Locate the cell with the specified text and output its [x, y] center coordinate. 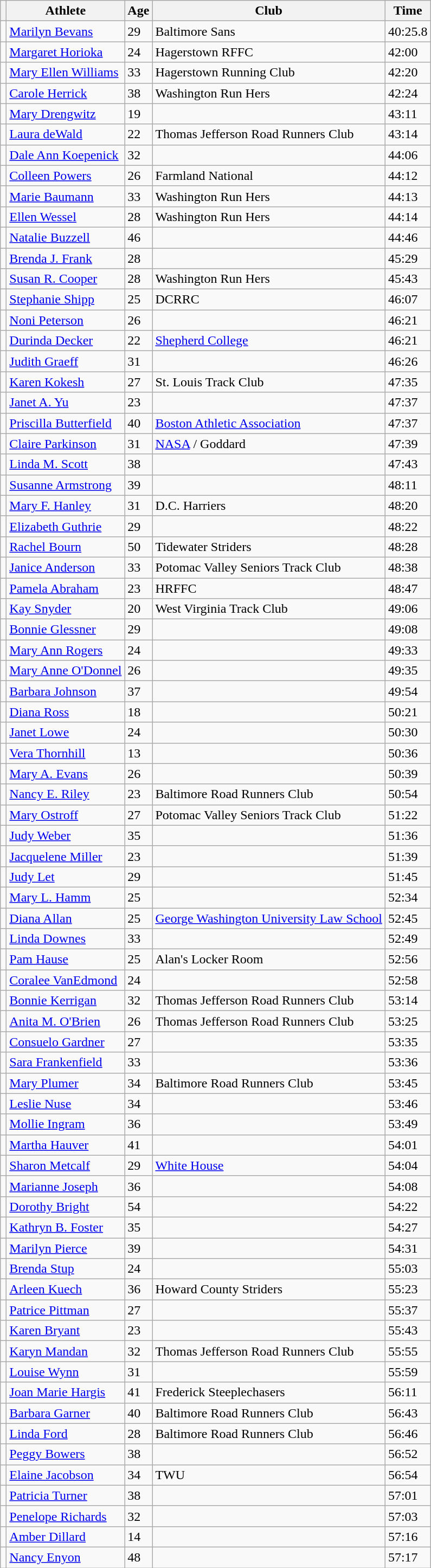
51:22 [408, 815]
46:07 [408, 300]
TWU [269, 1475]
Peggy Bowers [66, 1454]
43:14 [408, 134]
Natalie Buzzell [66, 237]
44:06 [408, 155]
George Washington University Law School [269, 918]
Pam Hause [66, 960]
Claire Parkinson [66, 444]
55:43 [408, 1331]
Stephanie Shipp [66, 300]
Judith Graeff [66, 361]
40:25.8 [408, 31]
48:47 [408, 588]
56:52 [408, 1454]
Arleen Kuech [66, 1290]
48:38 [408, 567]
54:04 [408, 1165]
Janet A. Yu [66, 403]
Barbara Garner [66, 1413]
47:39 [408, 444]
Colleen Powers [66, 176]
Janet Lowe [66, 733]
Penelope Richards [66, 1516]
Linda Downes [66, 939]
57:17 [408, 1557]
50:39 [408, 774]
Sharon Metcalf [66, 1165]
Marie Baumann [66, 196]
55:59 [408, 1372]
20 [139, 609]
Boston Athletic Association [269, 423]
Martha Hauver [66, 1145]
Mary Plumer [66, 1083]
Karyn Mandan [66, 1351]
49:35 [408, 671]
Shepherd College [269, 341]
Sara Frankenfield [66, 1062]
45:43 [408, 279]
Elaine Jacobson [66, 1475]
48:28 [408, 547]
Mary Anne O'Donnel [66, 671]
42:00 [408, 52]
57:03 [408, 1516]
46 [139, 237]
Brenda J. Frank [66, 258]
West Virginia Track Club [269, 609]
57:01 [408, 1495]
52:56 [408, 960]
Mary Ellen Williams [66, 73]
Leslie Nuse [66, 1104]
Mary A. Evans [66, 774]
51:36 [408, 835]
48 [139, 1557]
51:39 [408, 856]
Margaret Horioka [66, 52]
Noni Peterson [66, 320]
53:14 [408, 1001]
49:06 [408, 609]
42:24 [408, 93]
53:35 [408, 1042]
56:11 [408, 1392]
Tidewater Striders [269, 547]
56:54 [408, 1475]
53:45 [408, 1083]
Patricia Turner [66, 1495]
43:11 [408, 114]
13 [139, 753]
D.C. Harriers [269, 506]
49:33 [408, 650]
57:16 [408, 1537]
44:14 [408, 217]
Durinda Decker [66, 341]
37 [139, 691]
Rachel Bourn [66, 547]
Linda Ford [66, 1434]
Nancy Enyon [66, 1557]
Anita M. O'Brien [66, 1021]
Linda M. Scott [66, 464]
Judy Weber [66, 835]
Hagerstown Running Club [269, 73]
19 [139, 114]
Barbara Johnson [66, 691]
52:45 [408, 918]
54:01 [408, 1145]
Judy Let [66, 877]
Bonnie Kerrigan [66, 1001]
49:08 [408, 630]
52:58 [408, 980]
Nancy E. Riley [66, 794]
56:43 [408, 1413]
Karen Bryant [66, 1331]
53:36 [408, 1062]
54 [139, 1207]
49:54 [408, 691]
Susan R. Cooper [66, 279]
Susanne Armstrong [66, 485]
Carole Herrick [66, 93]
Athlete [66, 11]
18 [139, 712]
Dorothy Bright [66, 1207]
Priscilla Butterfield [66, 423]
NASA / Goddard [269, 444]
Mary Ostroff [66, 815]
50:36 [408, 753]
St. Louis Track Club [269, 382]
Janice Anderson [66, 567]
Karen Kokesh [66, 382]
Pamela Abraham [66, 588]
DCRRC [269, 300]
Kathryn B. Foster [66, 1227]
Marianne Joseph [66, 1186]
Coralee VanEdmond [66, 980]
Age [139, 11]
Time [408, 11]
54:27 [408, 1227]
Mary L. Hamm [66, 897]
55:55 [408, 1351]
Elizabeth Guthrie [66, 526]
HRFFC [269, 588]
Marilyn Pierce [66, 1248]
50 [139, 547]
53:46 [408, 1104]
47:35 [408, 382]
54:31 [408, 1248]
50:21 [408, 712]
54:22 [408, 1207]
Mollie Ingram [66, 1124]
55:03 [408, 1269]
Frederick Steeplechasers [269, 1392]
Mary Ann Rogers [66, 650]
54:08 [408, 1186]
42:20 [408, 73]
53:49 [408, 1124]
Marilyn Bevans [66, 31]
Bonnie Glessner [66, 630]
Kay Snyder [66, 609]
55:23 [408, 1290]
Hagerstown RFFC [269, 52]
50:54 [408, 794]
53:25 [408, 1021]
Joan Marie Hargis [66, 1392]
Ellen Wessel [66, 217]
Patrice Pittman [66, 1310]
Diana Ross [66, 712]
Consuelo Gardner [66, 1042]
44:46 [408, 237]
14 [139, 1537]
52:34 [408, 897]
Laura deWald [66, 134]
Baltimore Sans [269, 31]
51:45 [408, 877]
50:30 [408, 733]
Brenda Stup [66, 1269]
46:26 [408, 361]
Mary F. Hanley [66, 506]
Amber Dillard [66, 1537]
White House [269, 1165]
Vera Thornhill [66, 753]
44:13 [408, 196]
Mary Drengwitz [66, 114]
Louise Wynn [66, 1372]
55:37 [408, 1310]
Dale Ann Koepenick [66, 155]
Club [269, 11]
48:20 [408, 506]
Alan's Locker Room [269, 960]
44:12 [408, 176]
56:46 [408, 1434]
45:29 [408, 258]
52:49 [408, 939]
Howard County Striders [269, 1290]
48:22 [408, 526]
48:11 [408, 485]
47:43 [408, 464]
Diana Allan [66, 918]
Jacquelene Miller [66, 856]
Farmland National [269, 176]
